For the text-containing cell, return its midpoint in (x, y) coordinate format. 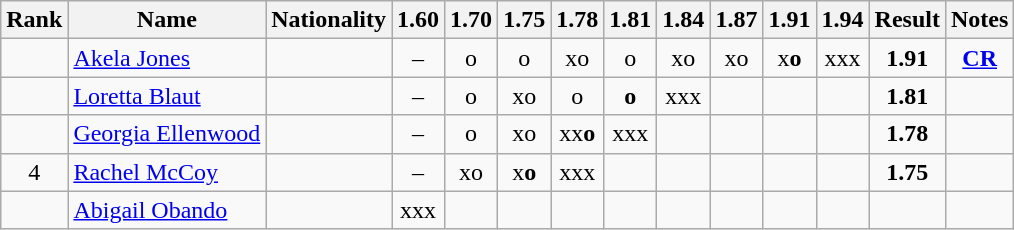
Result (907, 20)
CR (979, 58)
1.60 (418, 20)
Abigail Obando (167, 210)
Loretta Blaut (167, 96)
Rachel McCoy (167, 172)
Rank (34, 20)
Nationality (329, 20)
1.87 (736, 20)
Georgia Ellenwood (167, 134)
1.84 (684, 20)
xxo (578, 134)
Notes (979, 20)
4 (34, 172)
1.70 (472, 20)
Akela Jones (167, 58)
Name (167, 20)
1.94 (842, 20)
